Detect which cell encompasses the target text, then output its [x, y] center coordinate. 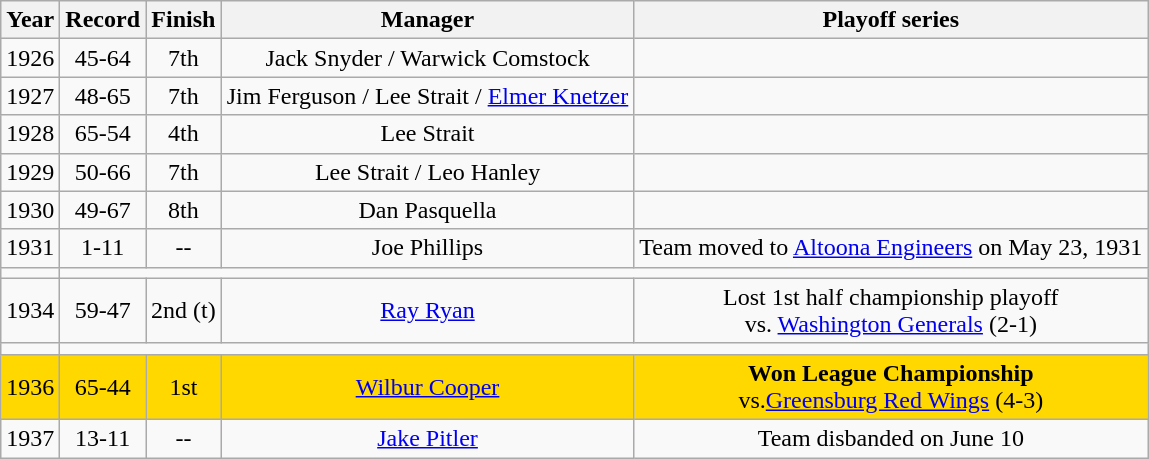
50-66 [103, 172]
Record [103, 20]
1929 [30, 172]
8th [184, 210]
48-65 [103, 96]
Jack Snyder / Warwick Comstock [428, 58]
Finish [184, 20]
Dan Pasquella [428, 210]
Year [30, 20]
1926 [30, 58]
1936 [30, 386]
Joe Phillips [428, 248]
1937 [30, 438]
Won League Championship vs.Greensburg Red Wings (4-3) [891, 386]
59-47 [103, 310]
Team moved to Altoona Engineers on May 23, 1931 [891, 248]
Ray Ryan [428, 310]
Playoff series [891, 20]
Jake Pitler [428, 438]
Manager [428, 20]
45-64 [103, 58]
4th [184, 134]
65-54 [103, 134]
1931 [30, 248]
65-44 [103, 386]
Wilbur Cooper [428, 386]
1st [184, 386]
1934 [30, 310]
13-11 [103, 438]
1930 [30, 210]
1-11 [103, 248]
49-67 [103, 210]
Lost 1st half championship playoff vs. Washington Generals (2-1) [891, 310]
Lee Strait [428, 134]
1927 [30, 96]
Team disbanded on June 10 [891, 438]
2nd (t) [184, 310]
1928 [30, 134]
Lee Strait / Leo Hanley [428, 172]
Jim Ferguson / Lee Strait / Elmer Knetzer [428, 96]
